Scan for the cell matching the given text and deliver its (X, Y) coordinate at center. 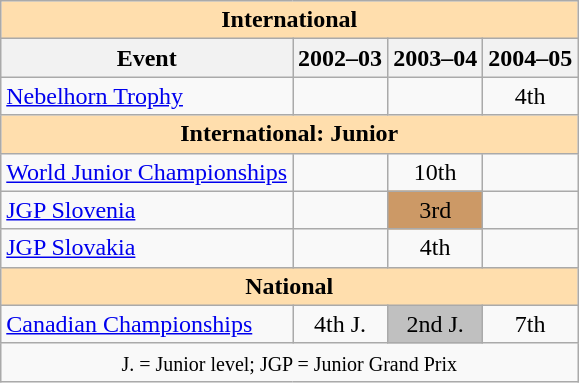
J. = Junior level; JGP = Junior Grand Prix (290, 362)
International: Junior (290, 134)
Nebelhorn Trophy (147, 96)
3rd (436, 210)
2002–03 (340, 58)
2004–05 (530, 58)
JGP Slovakia (147, 248)
2nd J. (436, 324)
JGP Slovenia (147, 210)
7th (530, 324)
4th J. (340, 324)
International (290, 20)
Canadian Championships (147, 324)
National (290, 286)
Event (147, 58)
10th (436, 172)
World Junior Championships (147, 172)
2003–04 (436, 58)
